Locate the cell with the specified text and output its [X, Y] center coordinate. 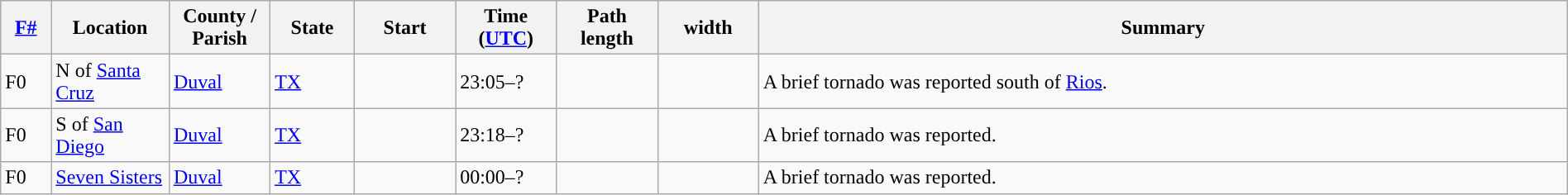
23:18–? [506, 136]
23:05–? [506, 81]
County / Parish [219, 28]
width [708, 28]
Path length [607, 28]
N of Santa Cruz [111, 81]
00:00–? [506, 178]
Start [404, 28]
F# [26, 28]
State [313, 28]
S of San Diego [111, 136]
Location [111, 28]
Seven Sisters [111, 178]
Summary [1163, 28]
Time (UTC) [506, 28]
A brief tornado was reported south of Rios. [1163, 81]
